Identify which cell holds the provided text, then report its (X, Y) central coordinate. 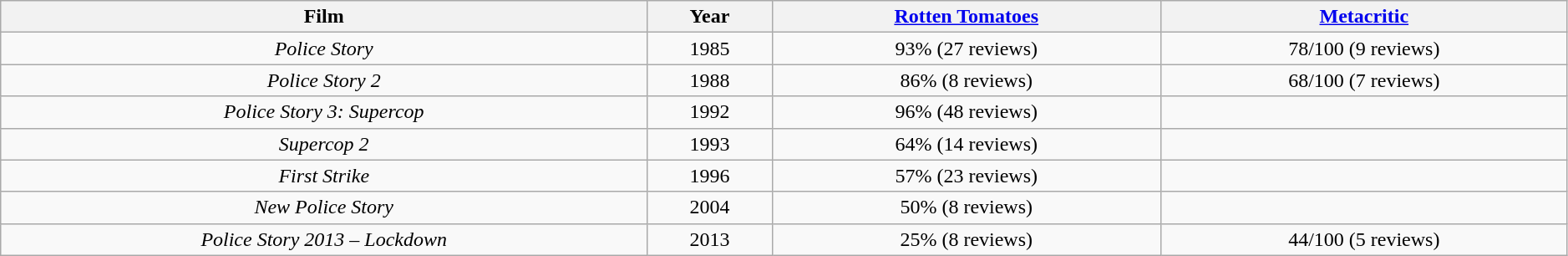
96% (48 reviews) (966, 112)
Police Story 3: Supercop (324, 112)
2013 (710, 239)
1996 (710, 176)
First Strike (324, 176)
2004 (710, 207)
64% (14 reviews) (966, 144)
68/100 (7 reviews) (1363, 80)
25% (8 reviews) (966, 239)
1985 (710, 49)
1993 (710, 144)
78/100 (9 reviews) (1363, 49)
Year (710, 17)
Rotten Tomatoes (966, 17)
86% (8 reviews) (966, 80)
Police Story 2 (324, 80)
Police Story (324, 49)
Supercop 2 (324, 144)
44/100 (5 reviews) (1363, 239)
50% (8 reviews) (966, 207)
57% (23 reviews) (966, 176)
Police Story 2013 – Lockdown (324, 239)
1988 (710, 80)
Film (324, 17)
Metacritic (1363, 17)
1992 (710, 112)
93% (27 reviews) (966, 49)
New Police Story (324, 207)
